Provide the (x, y) coordinate of the cell's center where the given text is located.  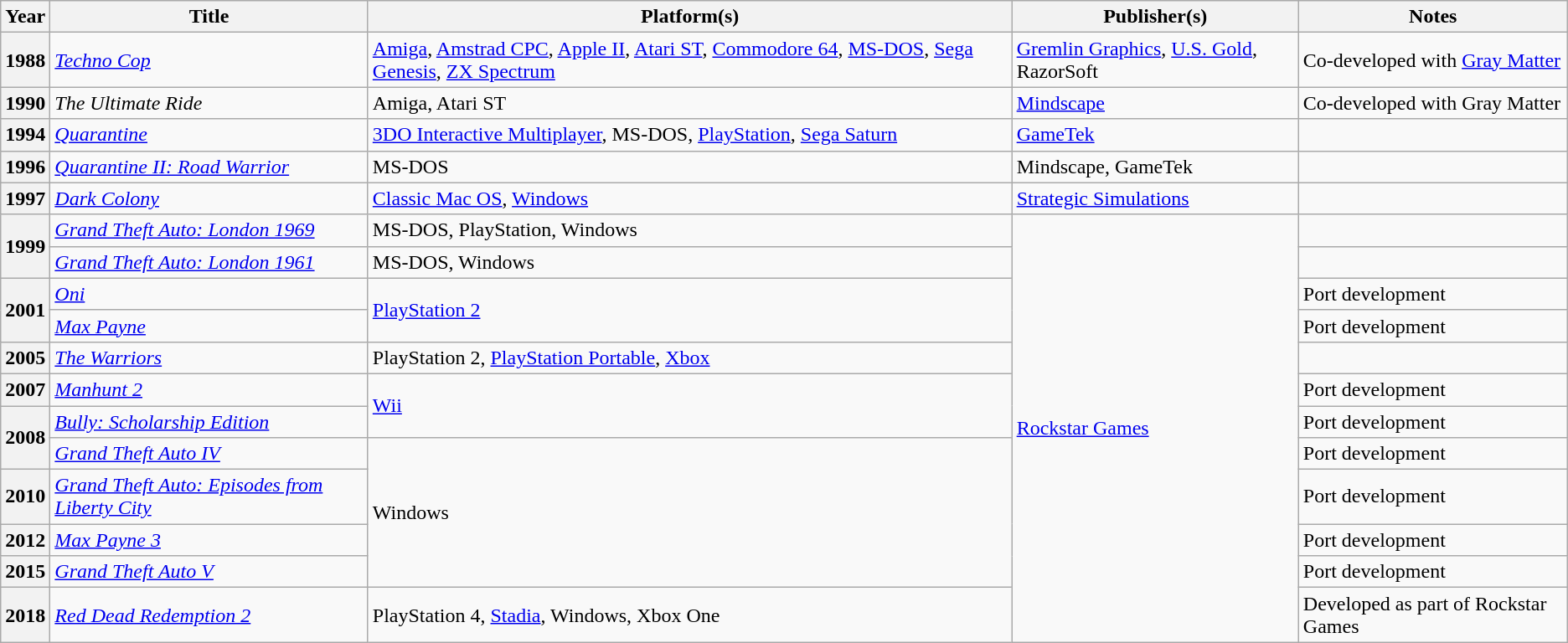
Grand Theft Auto: London 1961 (209, 262)
Red Dead Redemption 2 (209, 615)
Max Payne (209, 326)
3DO Interactive Multiplayer, MS-DOS, PlayStation, Sega Saturn (690, 135)
Quarantine II: Road Warrior (209, 167)
2008 (25, 437)
MS-DOS, Windows (690, 262)
2018 (25, 615)
1996 (25, 167)
Grand Theft Auto: London 1969 (209, 230)
GameTek (1155, 135)
Publisher(s) (1155, 17)
Dark Colony (209, 198)
MS-DOS, PlayStation, Windows (690, 230)
Oni (209, 294)
Grand Theft Auto: Episodes from Liberty City (209, 497)
2007 (25, 389)
MS-DOS (690, 167)
Developed as part of Rockstar Games (1432, 615)
Year (25, 17)
Bully: Scholarship Edition (209, 421)
Wii (690, 405)
1994 (25, 135)
Strategic Simulations (1155, 198)
Rockstar Games (1155, 429)
The Warriors (209, 358)
Grand Theft Auto V (209, 572)
Grand Theft Auto IV (209, 454)
Gremlin Graphics, U.S. Gold, RazorSoft (1155, 60)
Mindscape (1155, 103)
PlayStation 2, PlayStation Portable, Xbox (690, 358)
The Ultimate Ride (209, 103)
2001 (25, 310)
Techno Cop (209, 60)
Manhunt 2 (209, 389)
1988 (25, 60)
1997 (25, 198)
2015 (25, 572)
PlayStation 4, Stadia, Windows, Xbox One (690, 615)
2012 (25, 540)
1999 (25, 246)
Title (209, 17)
Mindscape, GameTek (1155, 167)
PlayStation 2 (690, 310)
Notes (1432, 17)
Classic Mac OS, Windows (690, 198)
Max Payne 3 (209, 540)
Platform(s) (690, 17)
2010 (25, 497)
2005 (25, 358)
Amiga, Atari ST (690, 103)
Amiga, Amstrad CPC, Apple II, Atari ST, Commodore 64, MS-DOS, Sega Genesis, ZX Spectrum (690, 60)
Windows (690, 512)
1990 (25, 103)
Quarantine (209, 135)
